Find where the given text appears and provide that cell's center as (x, y) coordinate. 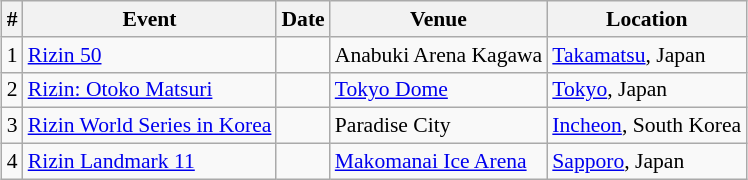
Sapporo, Japan (646, 162)
Tokyo, Japan (646, 90)
Rizin World Series in Korea (150, 126)
Rizin 50 (150, 55)
2 (12, 90)
Rizin Landmark 11 (150, 162)
3 (12, 126)
Paradise City (439, 126)
Makomanai Ice Arena (439, 162)
Anabuki Arena Kagawa (439, 55)
Rizin: Otoko Matsuri (150, 90)
Event (150, 19)
Date (302, 19)
Venue (439, 19)
4 (12, 162)
1 (12, 55)
Location (646, 19)
Tokyo Dome (439, 90)
Takamatsu, Japan (646, 55)
Incheon, South Korea (646, 126)
# (12, 19)
